Pinpoint the cell where the given text exists, returning its (x, y) midpoint coordinate. 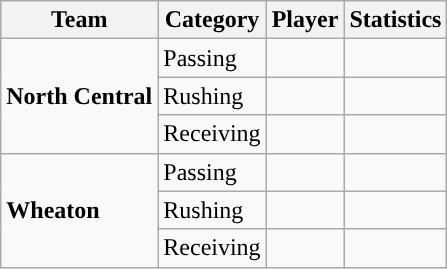
Player (305, 20)
Team (80, 20)
North Central (80, 96)
Statistics (396, 20)
Wheaton (80, 210)
Category (212, 20)
